Capture the cell that displays the provided text and extract its (X, Y) central coordinate. 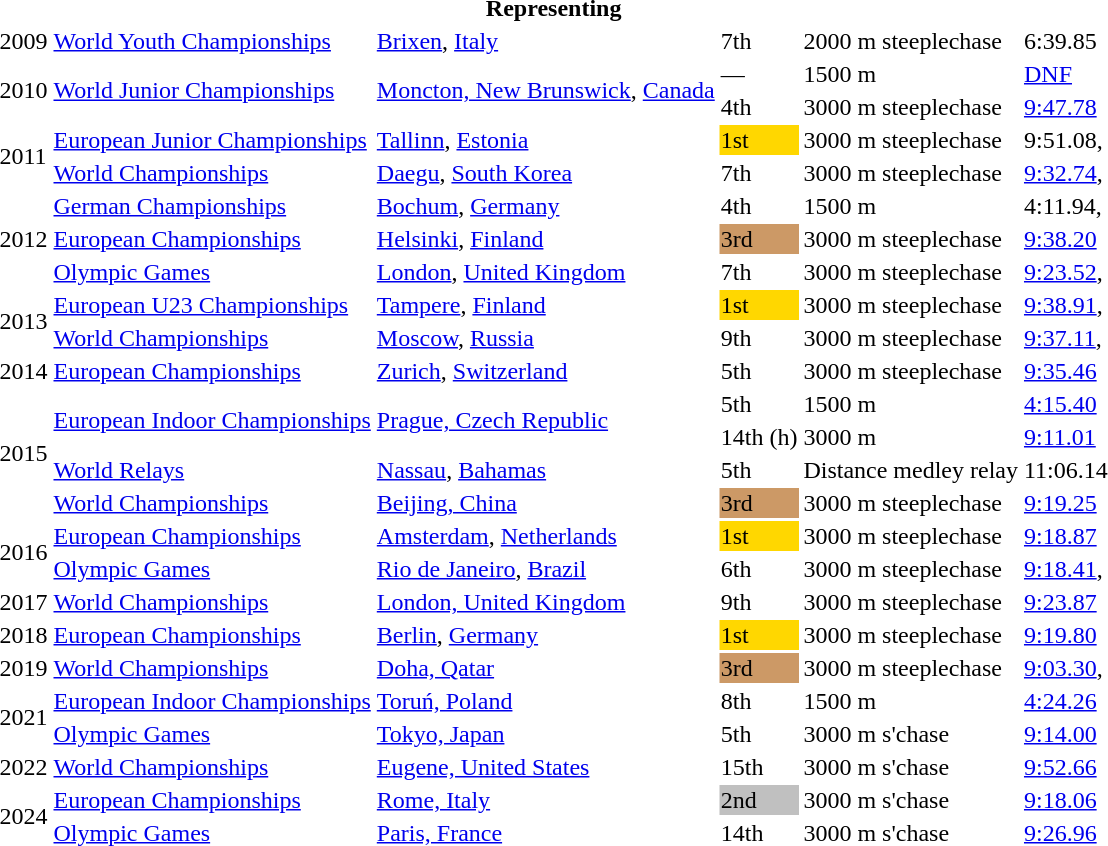
World Youth Championships (212, 41)
Moncton, New Brunswick, Canada (546, 90)
8th (759, 701)
World Relays (212, 470)
3000 m (911, 437)
Tampere, Finland (546, 305)
Beijing, China (546, 503)
World Junior Championships (212, 90)
European U23 Championships (212, 305)
Zurich, Switzerland (546, 371)
Brixen, Italy (546, 41)
Daegu, South Korea (546, 173)
German Championships (212, 206)
Rome, Italy (546, 800)
Rio de Janeiro, Brazil (546, 569)
6th (759, 569)
Prague, Czech Republic (546, 420)
Tallinn, Estonia (546, 140)
— (759, 74)
Amsterdam, Netherlands (546, 536)
Doha, Qatar (546, 668)
Moscow, Russia (546, 338)
Tokyo, Japan (546, 734)
Nassau, Bahamas (546, 470)
Distance medley relay (911, 470)
Toruń, Poland (546, 701)
2nd (759, 800)
15th (759, 767)
European Junior Championships (212, 140)
Helsinki, Finland (546, 239)
14th (h) (759, 437)
2000 m steeplechase (911, 41)
Bochum, Germany (546, 206)
Eugene, United States (546, 767)
Berlin, Germany (546, 635)
